From the cell containing the given text, extract its center point as [x, y] coordinate. 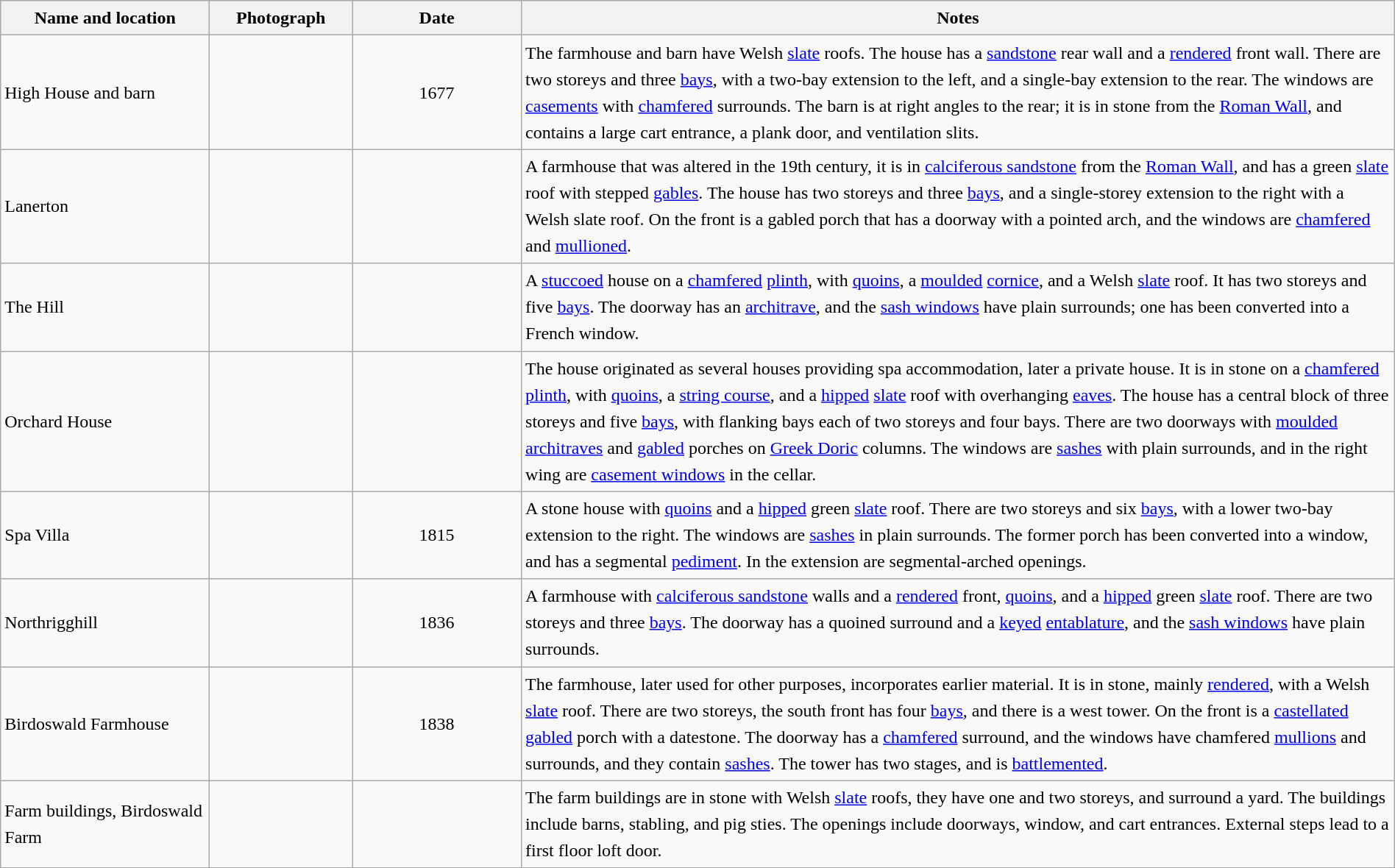
Spa Villa [105, 536]
Northrigghill [105, 622]
1815 [437, 536]
Notes [958, 18]
Lanerton [105, 206]
Name and location [105, 18]
Orchard House [105, 421]
The Hill [105, 307]
Farm buildings, Birdoswald Farm [105, 824]
1677 [437, 93]
Photograph [281, 18]
1838 [437, 724]
1836 [437, 622]
Birdoswald Farmhouse [105, 724]
High House and barn [105, 93]
Date [437, 18]
